Pinpoint the cell where the given text exists, returning its (x, y) midpoint coordinate. 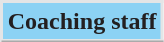
Coaching staff (82, 22)
